Search for the cell housing the specified text and yield its [X, Y] center coordinate. 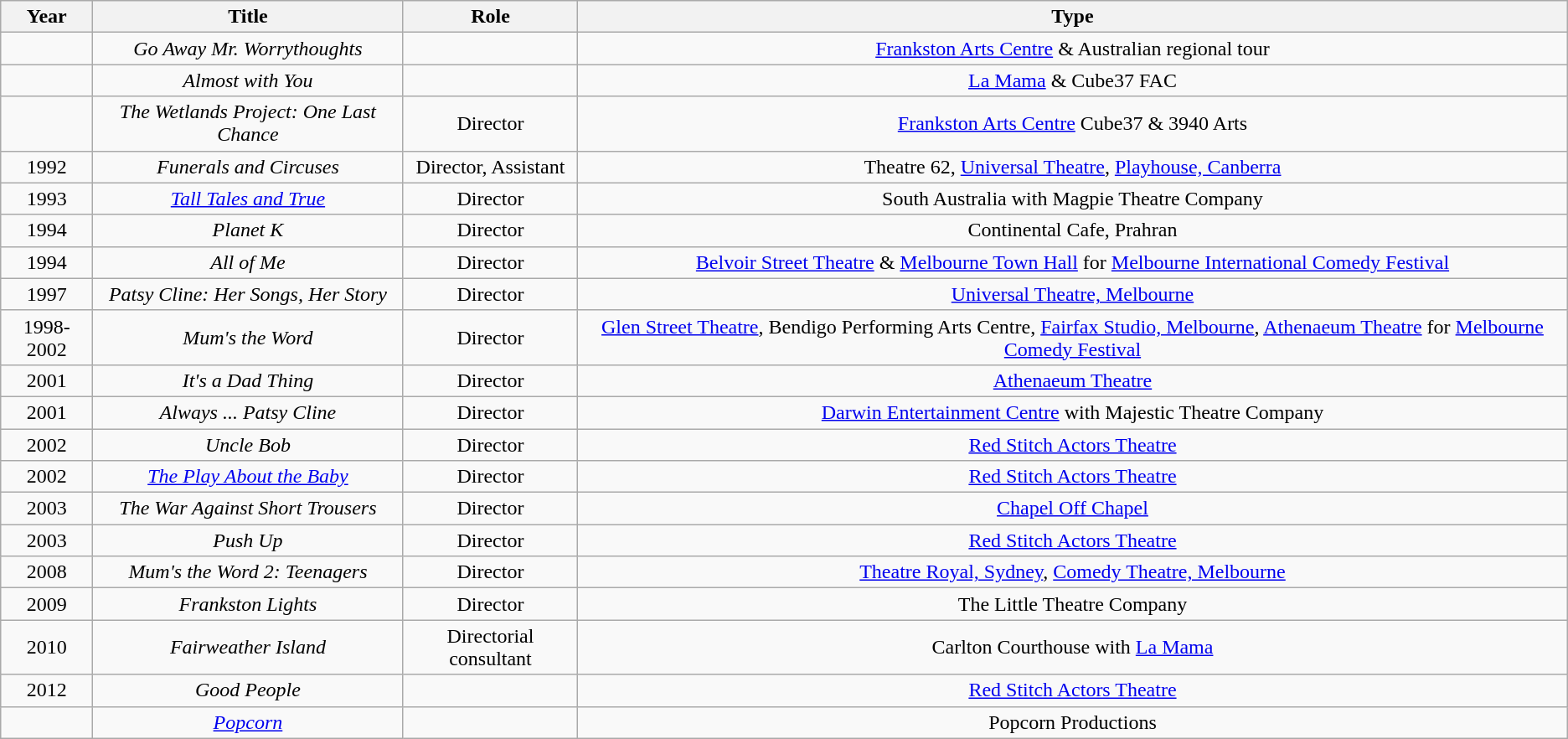
Type [1073, 17]
Fairweather Island [248, 647]
Frankston Arts Centre Cube37 & 3940 Arts [1073, 124]
It's a Dad Thing [248, 380]
Frankston Lights [248, 604]
Continental Cafe, Prahran [1073, 230]
Push Up [248, 540]
La Mama & Cube37 FAC [1073, 80]
Mum's the Word 2: Teenagers [248, 572]
The Wetlands Project: One Last Chance [248, 124]
Always ... Patsy Cline [248, 412]
Glen Street Theatre, Bendigo Performing Arts Centre, Fairfax Studio, Melbourne, Athenaeum Theatre for Melbourne Comedy Festival [1073, 337]
2012 [47, 690]
1997 [47, 294]
Tall Tales and True [248, 199]
Almost with You [248, 80]
Belvoir Street Theatre & Melbourne Town Hall for Melbourne International Comedy Festival [1073, 262]
The Play About the Baby [248, 477]
The Little Theatre Company [1073, 604]
Popcorn [248, 722]
Director, Assistant [490, 167]
Directorial consultant [490, 647]
Good People [248, 690]
Go Away Mr. Worrythoughts [248, 49]
Uncle Bob [248, 445]
Mum's the Word [248, 337]
Role [490, 17]
1992 [47, 167]
Athenaeum Theatre [1073, 380]
Funerals and Circuses [248, 167]
Year [47, 17]
The War Against Short Trousers [248, 509]
All of Me [248, 262]
Carlton Courthouse with La Mama [1073, 647]
2008 [47, 572]
Darwin Entertainment Centre with Majestic Theatre Company [1073, 412]
Universal Theatre, Melbourne [1073, 294]
Frankston Arts Centre & Australian regional tour [1073, 49]
Title [248, 17]
Planet K [248, 230]
Theatre Royal, Sydney, Comedy Theatre, Melbourne [1073, 572]
2009 [47, 604]
Patsy Cline: Her Songs, Her Story [248, 294]
South Australia with Magpie Theatre Company [1073, 199]
1993 [47, 199]
Popcorn Productions [1073, 722]
1998-2002 [47, 337]
2010 [47, 647]
Chapel Off Chapel [1073, 509]
Theatre 62, Universal Theatre, Playhouse, Canberra [1073, 167]
